Extract the (X, Y) coordinate from the center of the cell holding the provided text.  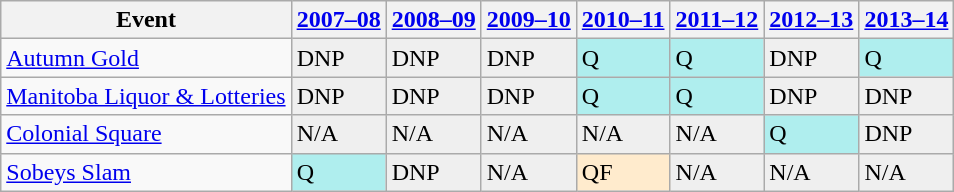
2007–08 (338, 20)
Sobeys Slam (146, 172)
Event (146, 20)
2010–11 (623, 20)
2008–09 (434, 20)
2011–12 (717, 20)
Colonial Square (146, 134)
QF (623, 172)
2009–10 (528, 20)
Autumn Gold (146, 58)
2012–13 (812, 20)
2013–14 (906, 20)
Manitoba Liquor & Lotteries (146, 96)
